For the text-containing cell, return its midpoint in [X, Y] coordinate format. 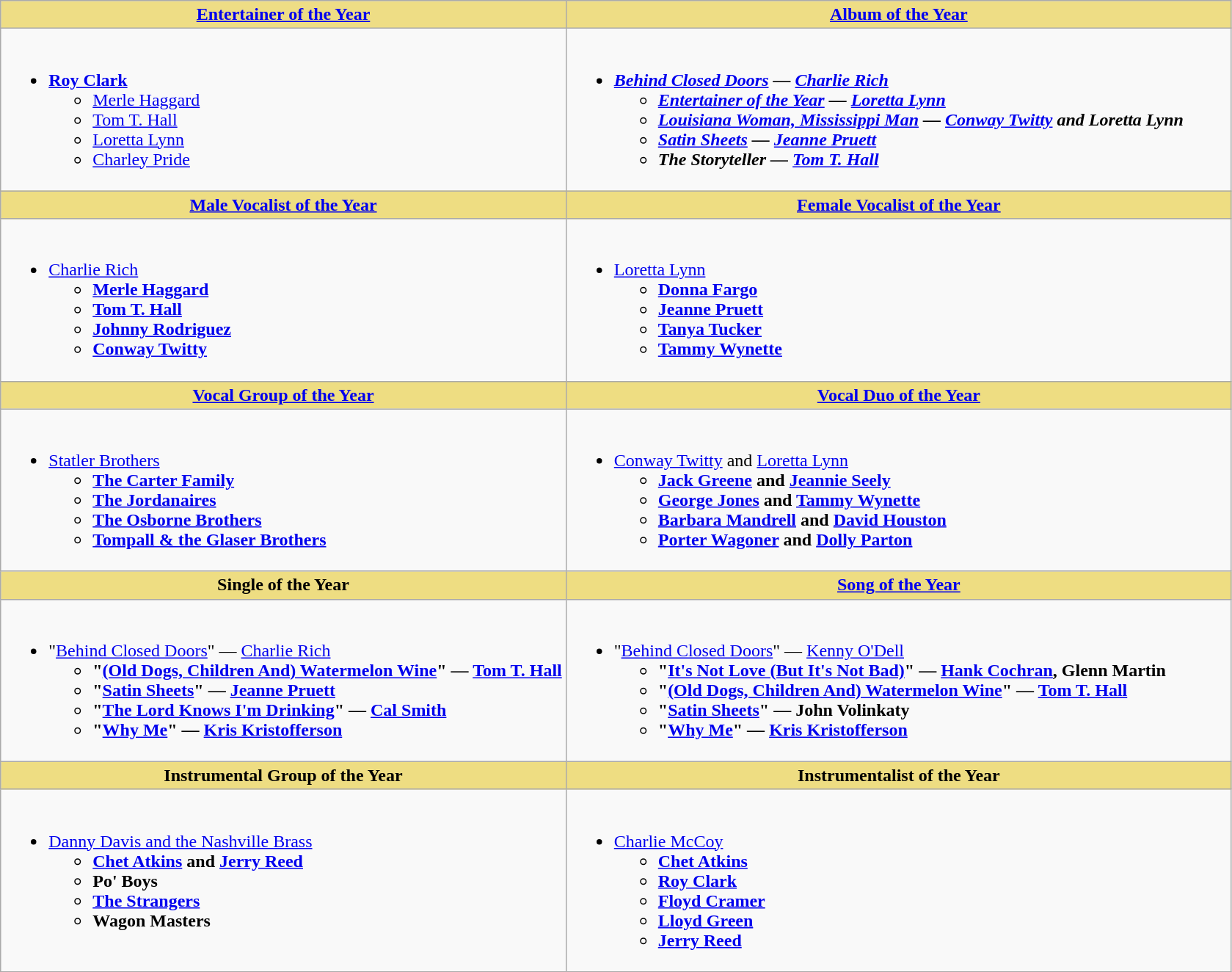
Charlie McCoyChet AtkinsRoy ClarkFloyd CramerLloyd GreenJerry Reed [898, 880]
Vocal Group of the Year [283, 395]
Entertainer of the Year [283, 15]
Charlie RichMerle HaggardTom T. HallJohnny RodriguezConway Twitty [283, 300]
Male Vocalist of the Year [283, 205]
Statler BrothersThe Carter FamilyThe JordanairesThe Osborne BrothersTompall & the Glaser Brothers [283, 490]
Female Vocalist of the Year [898, 205]
Vocal Duo of the Year [898, 395]
Single of the Year [283, 585]
Song of the Year [898, 585]
Instrumental Group of the Year [283, 775]
Loretta LynnDonna FargoJeanne PruettTanya TuckerTammy Wynette [898, 300]
Album of the Year [898, 15]
Danny Davis and the Nashville BrassChet Atkins and Jerry ReedPo' BoysThe StrangersWagon Masters [283, 880]
Roy ClarkMerle HaggardTom T. HallLoretta LynnCharley Pride [283, 110]
Instrumentalist of the Year [898, 775]
